Capture the cell that displays the provided text and extract its (X, Y) central coordinate. 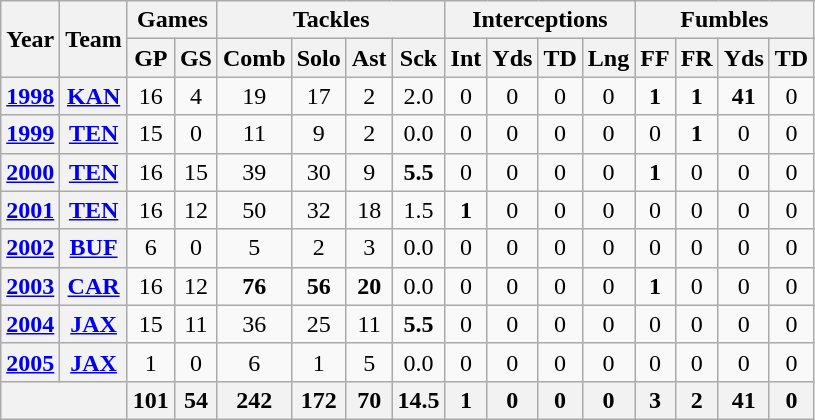
Year (30, 39)
2005 (30, 362)
76 (254, 286)
30 (318, 172)
172 (318, 400)
2003 (30, 286)
Interceptions (540, 20)
Comb (254, 58)
GP (150, 58)
39 (254, 172)
2002 (30, 248)
2004 (30, 324)
Tackles (331, 20)
2.0 (418, 96)
Games (172, 20)
101 (150, 400)
56 (318, 286)
14.5 (418, 400)
Ast (369, 58)
19 (254, 96)
25 (318, 324)
2000 (30, 172)
1999 (30, 134)
Fumbles (724, 20)
FF (655, 58)
CAR (94, 286)
2001 (30, 210)
70 (369, 400)
242 (254, 400)
36 (254, 324)
Lng (608, 58)
54 (196, 400)
1.5 (418, 210)
50 (254, 210)
FR (696, 58)
1998 (30, 96)
GS (196, 58)
17 (318, 96)
Sck (418, 58)
18 (369, 210)
32 (318, 210)
BUF (94, 248)
20 (369, 286)
Solo (318, 58)
Int (466, 58)
Team (94, 39)
KAN (94, 96)
4 (196, 96)
